From the cell containing the given text, extract its center point as [x, y] coordinate. 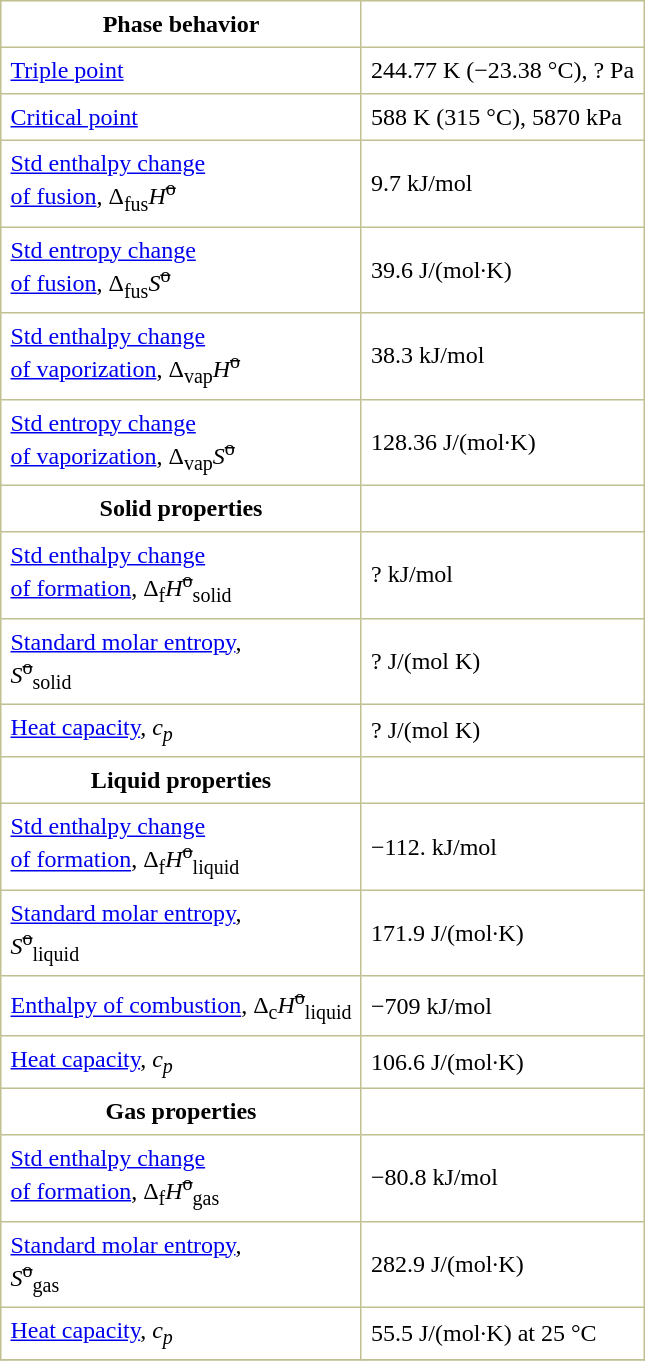
171.9 J/(mol·K) [502, 933]
282.9 J/(mol·K) [502, 1264]
106.6 J/(mol·K) [502, 1062]
588 K (315 °C), 5870 kPa [502, 117]
55.5 J/(mol·K) at 25 °C [502, 1334]
−80.8 kJ/mol [502, 1178]
Std enthalpy changeof formation, ΔfHogas [181, 1178]
Standard molar entropy,Soliquid [181, 933]
Enthalpy of combustion, ΔcHoliquid [181, 1006]
Std enthalpy changeof fusion, ΔfusHo [181, 183]
Liquid properties [181, 780]
Gas properties [181, 1111]
Phase behavior [181, 24]
Critical point [181, 117]
Std enthalpy changeof formation, ΔfHoliquid [181, 847]
Std entropy changeof fusion, ΔfusSo [181, 270]
−112. kJ/mol [502, 847]
244.77 K (−23.38 °C), ? Pa [502, 70]
Std enthalpy changeof vaporization, ΔvapHo [181, 356]
−709 kJ/mol [502, 1006]
38.3 kJ/mol [502, 356]
Std entropy changeof vaporization, ΔvapSo [181, 442]
39.6 J/(mol·K) [502, 270]
9.7 kJ/mol [502, 183]
Triple point [181, 70]
? kJ/mol [502, 575]
Standard molar entropy,Sosolid [181, 661]
Std enthalpy changeof formation, ΔfHosolid [181, 575]
Standard molar entropy,Sogas [181, 1264]
128.36 J/(mol·K) [502, 442]
Solid properties [181, 508]
